Identify which cell holds the provided text, then report its [x, y] central coordinate. 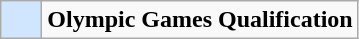
Olympic Games Qualification [200, 20]
